Find where the given text appears and provide that cell's center as (x, y) coordinate. 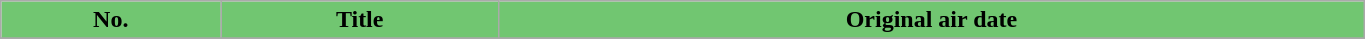
No. (111, 20)
Title (360, 20)
Original air date (932, 20)
